For the text-containing cell, return its midpoint in [X, Y] coordinate format. 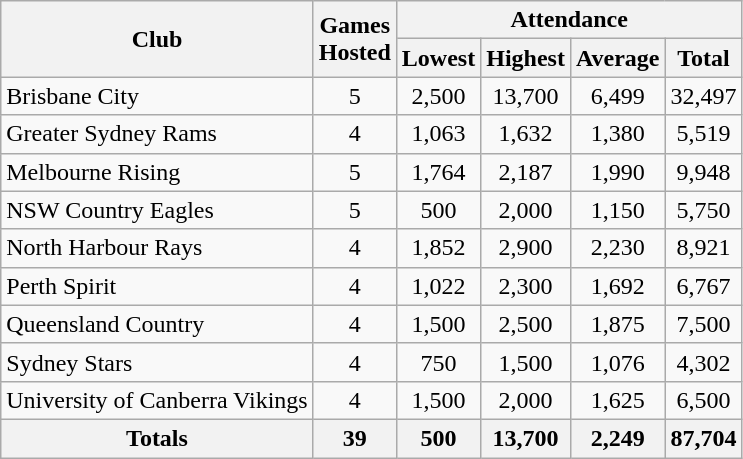
Brisbane City [157, 96]
1,990 [618, 172]
2,187 [526, 172]
Totals [157, 438]
University of Canberra Vikings [157, 400]
1,852 [438, 248]
87,704 [704, 438]
6,500 [704, 400]
2,230 [618, 248]
1,764 [438, 172]
1,022 [438, 286]
1,380 [618, 134]
GamesHosted [354, 39]
1,076 [618, 362]
Highest [526, 58]
Total [704, 58]
Lowest [438, 58]
32,497 [704, 96]
39 [354, 438]
1,692 [618, 286]
8,921 [704, 248]
2,900 [526, 248]
750 [438, 362]
5,750 [704, 210]
NSW Country Eagles [157, 210]
1,150 [618, 210]
7,500 [704, 324]
1,632 [526, 134]
Perth Spirit [157, 286]
Club [157, 39]
Melbourne Rising [157, 172]
1,625 [618, 400]
2,249 [618, 438]
Average [618, 58]
Sydney Stars [157, 362]
Attendance [569, 20]
6,499 [618, 96]
9,948 [704, 172]
Queensland Country [157, 324]
North Harbour Rays [157, 248]
5,519 [704, 134]
1,063 [438, 134]
4,302 [704, 362]
6,767 [704, 286]
1,875 [618, 324]
Greater Sydney Rams [157, 134]
2,300 [526, 286]
